For the text-containing cell, return its midpoint in [X, Y] coordinate format. 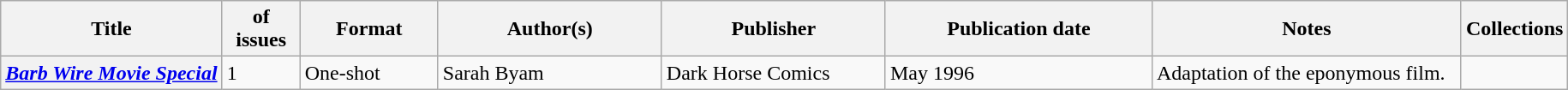
Publication date [1018, 29]
Barb Wire Movie Special [111, 73]
May 1996 [1018, 73]
Format [368, 29]
Title [111, 29]
Author(s) [550, 29]
Notes [1306, 29]
Collections [1514, 29]
1 [260, 73]
Sarah Byam [550, 73]
Dark Horse Comics [773, 73]
One-shot [368, 73]
Adaptation of the eponymous film. [1306, 73]
Publisher [773, 29]
of issues [260, 29]
